Capture the cell that displays the provided text and extract its [X, Y] central coordinate. 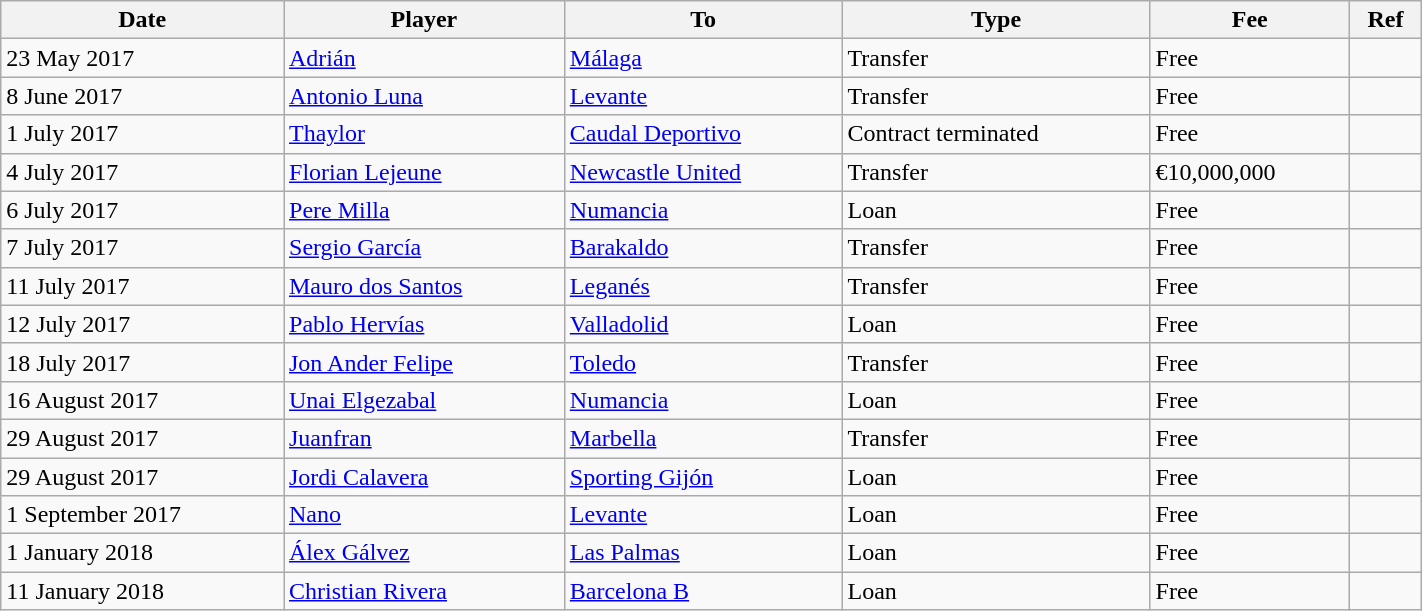
Unai Elgezabal [424, 400]
Player [424, 20]
Sporting Gijón [703, 477]
Thaylor [424, 134]
16 August 2017 [142, 400]
6 July 2017 [142, 210]
Marbella [703, 438]
Date [142, 20]
7 July 2017 [142, 248]
Barcelona B [703, 591]
23 May 2017 [142, 58]
Álex Gálvez [424, 553]
Leganés [703, 286]
Juanfran [424, 438]
Antonio Luna [424, 96]
Sergio García [424, 248]
Málaga [703, 58]
To [703, 20]
Las Palmas [703, 553]
Valladolid [703, 324]
Mauro dos Santos [424, 286]
8 June 2017 [142, 96]
4 July 2017 [142, 172]
€10,000,000 [1250, 172]
Toledo [703, 362]
Jordi Calavera [424, 477]
Fee [1250, 20]
Newcastle United [703, 172]
Pere Milla [424, 210]
11 July 2017 [142, 286]
Christian Rivera [424, 591]
Type [996, 20]
12 July 2017 [142, 324]
Florian Lejeune [424, 172]
1 September 2017 [142, 515]
1 January 2018 [142, 553]
Caudal Deportivo [703, 134]
Pablo Hervías [424, 324]
Ref [1386, 20]
Contract terminated [996, 134]
Jon Ander Felipe [424, 362]
Barakaldo [703, 248]
18 July 2017 [142, 362]
1 July 2017 [142, 134]
Adrián [424, 58]
Nano [424, 515]
11 January 2018 [142, 591]
